Return [X, Y] of the center of cell containing provided text 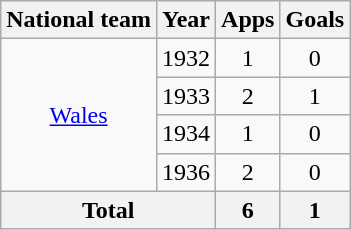
National team [79, 20]
Goals [315, 20]
Wales [79, 115]
1933 [186, 96]
1936 [186, 172]
Year [186, 20]
6 [248, 210]
Total [108, 210]
1932 [186, 58]
Apps [248, 20]
1934 [186, 134]
